Find where the given text appears and provide that cell's center as [X, Y] coordinate. 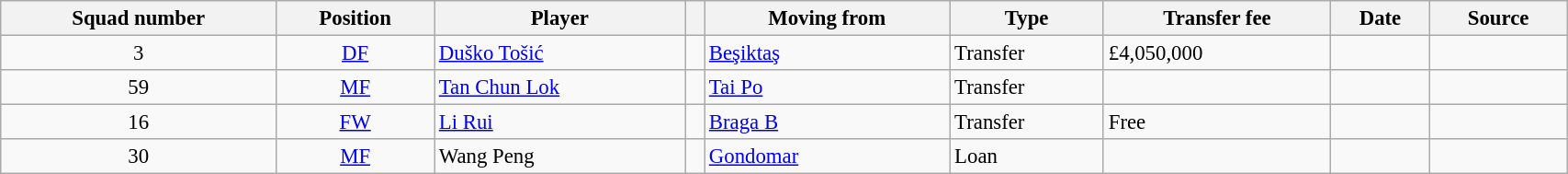
Gondomar [827, 157]
Free [1216, 122]
DF [355, 53]
Li Rui [559, 122]
Type [1027, 18]
FW [355, 122]
Position [355, 18]
Transfer fee [1216, 18]
Beşiktaş [827, 53]
Braga B [827, 122]
59 [139, 87]
Source [1499, 18]
Squad number [139, 18]
Duško Tošić [559, 53]
3 [139, 53]
Tan Chun Lok [559, 87]
Loan [1027, 157]
Date [1380, 18]
£4,050,000 [1216, 53]
Player [559, 18]
Wang Peng [559, 157]
Moving from [827, 18]
16 [139, 122]
30 [139, 157]
Tai Po [827, 87]
